Determine the (x, y) coordinate at the center of the cell enclosing the given text.  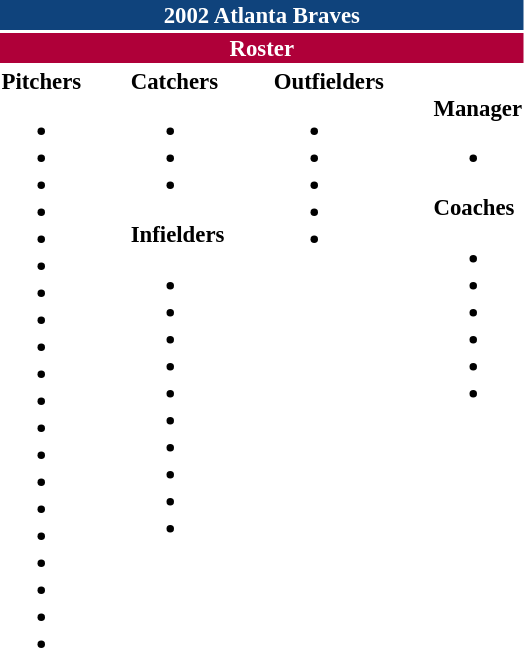
2002 Atlanta Braves (262, 15)
Roster (262, 48)
